From the cell containing the given text, extract its center point as (X, Y) coordinate. 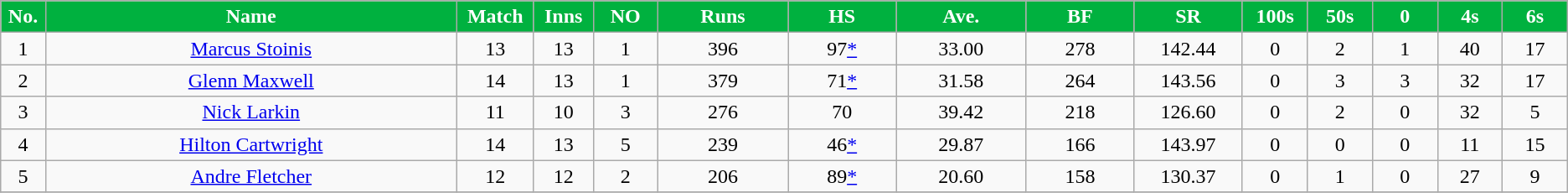
SR (1188, 17)
No. (23, 17)
BF (1081, 17)
Andre Fletcher (251, 176)
130.37 (1188, 176)
Name (251, 17)
70 (843, 112)
396 (724, 49)
264 (1081, 81)
166 (1081, 144)
143.56 (1188, 81)
276 (724, 112)
100s (1275, 17)
20.60 (962, 176)
4s (1470, 17)
97* (843, 49)
143.97 (1188, 144)
4 (23, 144)
46* (843, 144)
Nick Larkin (251, 112)
89* (843, 176)
379 (724, 81)
Ave. (962, 17)
Glenn Maxwell (251, 81)
126.60 (1188, 112)
33.00 (962, 49)
31.58 (962, 81)
9 (1535, 176)
27 (1470, 176)
15 (1535, 144)
239 (724, 144)
Match (495, 17)
39.42 (962, 112)
10 (563, 112)
158 (1081, 176)
Marcus Stoinis (251, 49)
HS (843, 17)
206 (724, 176)
Inns (563, 17)
6s (1535, 17)
218 (1081, 112)
29.87 (962, 144)
278 (1081, 49)
40 (1470, 49)
Hilton Cartwright (251, 144)
142.44 (1188, 49)
NO (626, 17)
Runs (724, 17)
71* (843, 81)
50s (1340, 17)
